Pinpoint the cell where the given text exists, returning its (X, Y) midpoint coordinate. 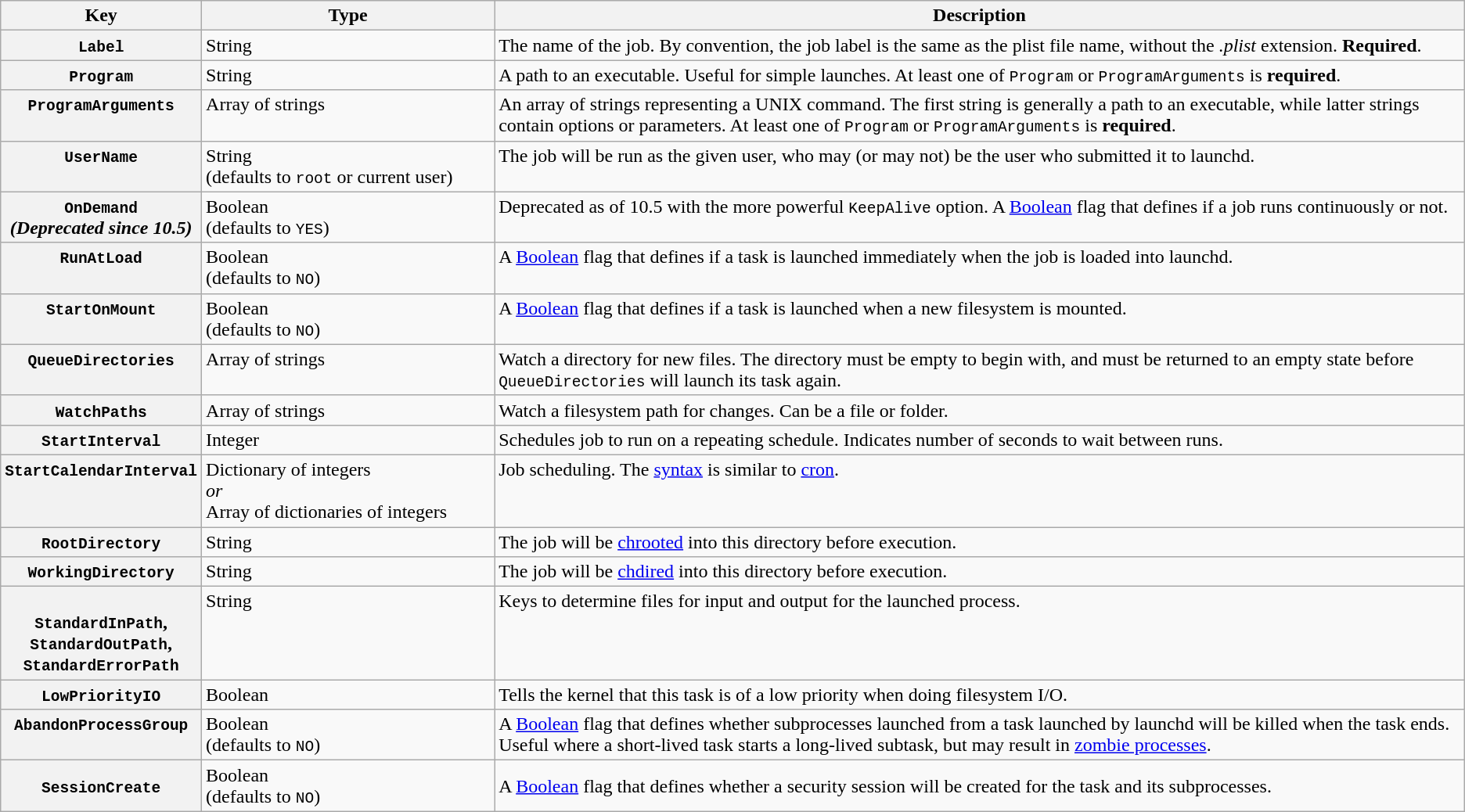
A Boolean flag that defines whether a security session will be created for the task and its subprocesses. (980, 785)
The job will be run as the given user, who may (or may not) be the user who submitted it to launchd. (980, 166)
ProgramArguments (102, 116)
Tells the kernel that this task is of a low priority when doing filesystem I/O. (980, 695)
Watch a filesystem path for changes. Can be a file or folder. (980, 410)
The job will be chrooted into this directory before execution. (980, 542)
RootDirectory (102, 542)
SessionCreate (102, 785)
Dictionary of integersorArray of dictionaries of integers (348, 490)
The job will be chdired into this directory before execution. (980, 572)
StartCalendarInterval (102, 490)
A path to an executable. Useful for simple launches. At least one of Program or ProgramArguments is required. (980, 75)
Integer (348, 440)
Boolean (348, 695)
A Boolean flag that defines if a task is launched when a new filesystem is mounted. (980, 319)
RunAtLoad (102, 268)
StartOnMount (102, 319)
QueueDirectories (102, 369)
WorkingDirectory (102, 572)
OnDemand(Deprecated since 10.5) (102, 217)
String(defaults to root or current user) (348, 166)
Deprecated as of 10.5 with the more powerful KeepAlive option. A Boolean flag that defines if a job runs continuously or not. (980, 217)
The name of the job. By convention, the job label is the same as the plist file name, without the .plist extension. Required. (980, 45)
Description (980, 16)
StartInterval (102, 440)
Schedules job to run on a repeating schedule. Indicates number of seconds to wait between runs. (980, 440)
Type (348, 16)
UserName (102, 166)
Key (102, 16)
WatchPaths (102, 410)
LowPriorityIO (102, 695)
Program (102, 75)
Job scheduling. The syntax is similar to cron. (980, 490)
Keys to determine files for input and output for the launched process. (980, 634)
A Boolean flag that defines if a task is launched immediately when the job is loaded into launchd. (980, 268)
StandardInPath, StandardOutPath, StandardErrorPath (102, 634)
AbandonProcessGroup (102, 735)
Boolean(defaults to YES) (348, 217)
Label (102, 45)
